Find where the given text appears and provide that cell's center as (x, y) coordinate. 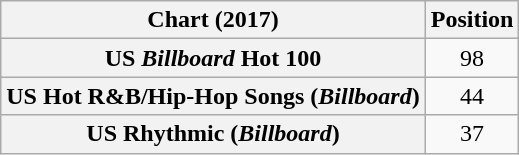
44 (472, 96)
Position (472, 20)
US Billboard Hot 100 (213, 58)
US Hot R&B/Hip-Hop Songs (Billboard) (213, 96)
98 (472, 58)
Chart (2017) (213, 20)
37 (472, 134)
US Rhythmic (Billboard) (213, 134)
